Identify which cell holds the provided text, then report its [X, Y] central coordinate. 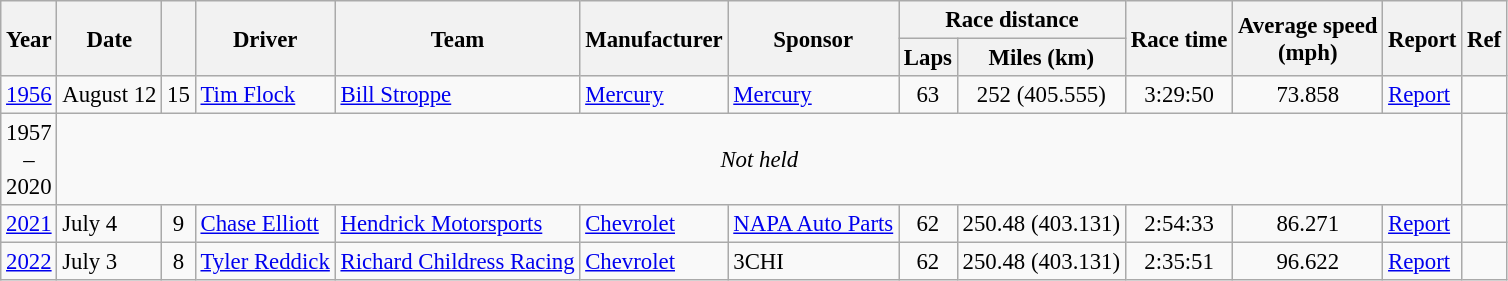
9 [178, 224]
2:54:33 [1178, 224]
Tim Flock [265, 95]
Tyler Reddick [265, 262]
2022 [29, 262]
July 4 [110, 224]
Sponsor [814, 38]
15 [178, 95]
86.271 [1308, 224]
Not held [760, 160]
NAPA Auto Parts [814, 224]
63 [928, 95]
Ref [1484, 38]
8 [178, 262]
1956 [29, 95]
73.858 [1308, 95]
1957–2020 [29, 160]
2021 [29, 224]
Team [458, 38]
Miles (km) [1041, 58]
3CHI [814, 262]
252 (405.555) [1041, 95]
Manufacturer [654, 38]
Bill Stroppe [458, 95]
Date [110, 38]
Race distance [1012, 20]
Laps [928, 58]
3:29:50 [1178, 95]
96.622 [1308, 262]
August 12 [110, 95]
Hendrick Motorsports [458, 224]
Race time [1178, 38]
Driver [265, 38]
Average speed(mph) [1308, 38]
July 3 [110, 262]
Year [29, 38]
2:35:51 [1178, 262]
Richard Childress Racing [458, 262]
Chase Elliott [265, 224]
